Scan for the cell matching the given text and deliver its (x, y) coordinate at center. 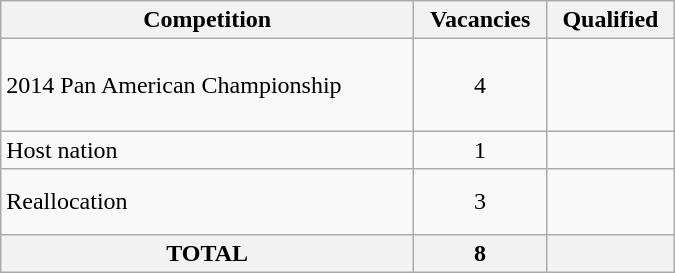
TOTAL (208, 253)
8 (480, 253)
Reallocation (208, 202)
Qualified (611, 20)
2014 Pan American Championship (208, 85)
4 (480, 85)
Vacancies (480, 20)
Competition (208, 20)
Host nation (208, 150)
1 (480, 150)
3 (480, 202)
